Identify which cell holds the provided text, then report its (X, Y) central coordinate. 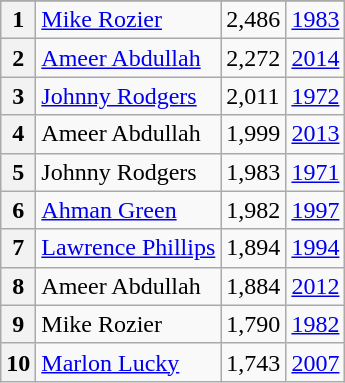
1,790 (254, 324)
1 (18, 20)
1983 (316, 20)
2007 (316, 362)
4 (18, 134)
8 (18, 286)
2 (18, 58)
1,894 (254, 248)
2013 (316, 134)
1,884 (254, 286)
1971 (316, 172)
Lawrence Phillips (128, 248)
1972 (316, 96)
1,999 (254, 134)
1,983 (254, 172)
10 (18, 362)
2012 (316, 286)
Marlon Lucky (128, 362)
1997 (316, 210)
Ahman Green (128, 210)
3 (18, 96)
2,486 (254, 20)
7 (18, 248)
9 (18, 324)
1,743 (254, 362)
2014 (316, 58)
1994 (316, 248)
2,272 (254, 58)
6 (18, 210)
2,011 (254, 96)
1982 (316, 324)
1,982 (254, 210)
5 (18, 172)
